Determine the [x, y] coordinate at the center of the cell enclosing the given text.  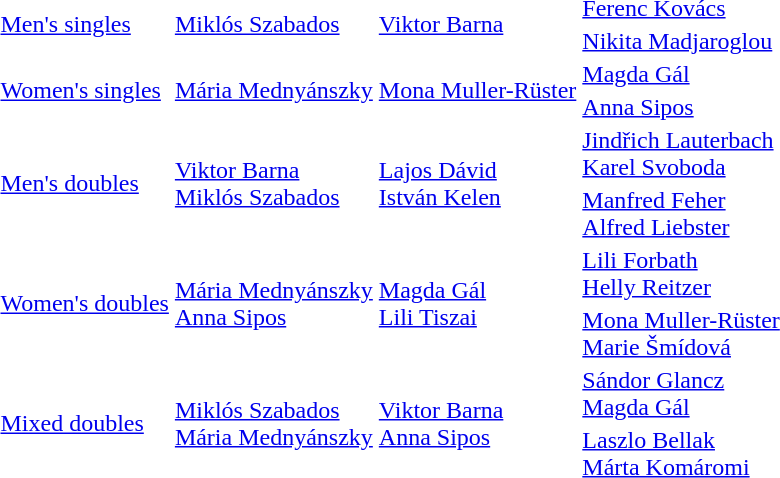
Mária Mednyánszky [274, 90]
Mona Muller-Rüster [477, 90]
Lajos Dávid István Kelen [477, 184]
Viktor Barna Miklós Szabados [274, 184]
Mária Mednyánszky Anna Sipos [274, 304]
Magda Gál Lili Tiszai [477, 304]
